Extract the (x, y) coordinate from the center of the cell holding the provided text.  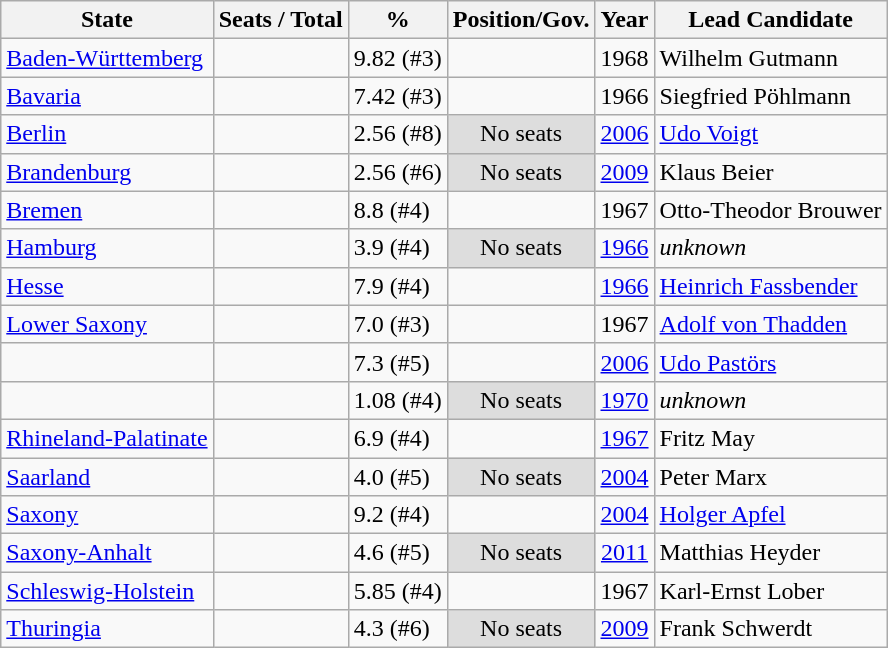
Siegfried Pöhlmann (770, 96)
Frank Schwerdt (770, 629)
7.9 (#4) (398, 286)
Bremen (107, 210)
Hesse (107, 286)
Lead Candidate (770, 20)
Thuringia (107, 629)
Bavaria (107, 96)
Baden-Württemberg (107, 58)
Position/Gov. (521, 20)
Hamburg (107, 248)
% (398, 20)
Peter Marx (770, 477)
1970 (624, 400)
1968 (624, 58)
4.3 (#6) (398, 629)
Holger Apfel (770, 515)
2011 (624, 553)
6.9 (#4) (398, 438)
1.08 (#4) (398, 400)
8.8 (#4) (398, 210)
Brandenburg (107, 172)
Seats / Total (280, 20)
Karl-Ernst Lober (770, 591)
Year (624, 20)
Matthias Heyder (770, 553)
2.56 (#6) (398, 172)
4.0 (#5) (398, 477)
Wilhelm Gutmann (770, 58)
Lower Saxony (107, 324)
5.85 (#4) (398, 591)
Rhineland-Palatinate (107, 438)
3.9 (#4) (398, 248)
9.82 (#3) (398, 58)
7.0 (#3) (398, 324)
7.42 (#3) (398, 96)
7.3 (#5) (398, 362)
State (107, 20)
9.2 (#4) (398, 515)
Otto-Theodor Brouwer (770, 210)
4.6 (#5) (398, 553)
Adolf von Thadden (770, 324)
Saxony (107, 515)
Heinrich Fassbender (770, 286)
Saxony-Anhalt (107, 553)
Udo Voigt (770, 134)
2.56 (#8) (398, 134)
Berlin (107, 134)
Fritz May (770, 438)
Saarland (107, 477)
Klaus Beier (770, 172)
Schleswig-Holstein (107, 591)
Udo Pastörs (770, 362)
